Detect which cell encompasses the target text, then output its [X, Y] center coordinate. 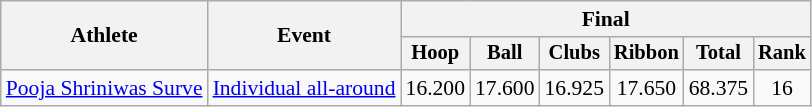
Final [606, 19]
17.650 [646, 88]
Ribbon [646, 54]
Individual all-around [304, 88]
17.600 [504, 88]
68.375 [718, 88]
Clubs [574, 54]
Rank [782, 54]
Total [718, 54]
16 [782, 88]
Event [304, 36]
Ball [504, 54]
16.925 [574, 88]
Hoop [436, 54]
Athlete [104, 36]
16.200 [436, 88]
Pooja Shriniwas Surve [104, 88]
